Locate the cell with the specified text and output its [X, Y] center coordinate. 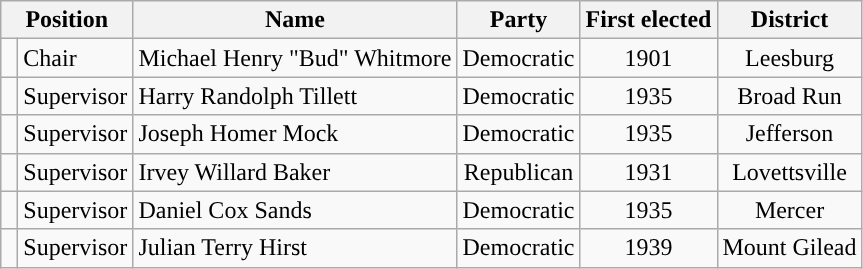
Chair [76, 58]
District [790, 20]
Name [295, 20]
Lovettsville [790, 172]
Position [67, 20]
1901 [648, 58]
1939 [648, 248]
Republican [518, 172]
1931 [648, 172]
Michael Henry "Bud" Whitmore [295, 58]
Jefferson [790, 134]
Mount Gilead [790, 248]
Broad Run [790, 96]
Mercer [790, 210]
Daniel Cox Sands [295, 210]
Joseph Homer Mock [295, 134]
Julian Terry Hirst [295, 248]
Irvey Willard Baker [295, 172]
First elected [648, 20]
Harry Randolph Tillett [295, 96]
Leesburg [790, 58]
Party [518, 20]
